Determine the [x, y] coordinate at the center of the cell enclosing the given text.  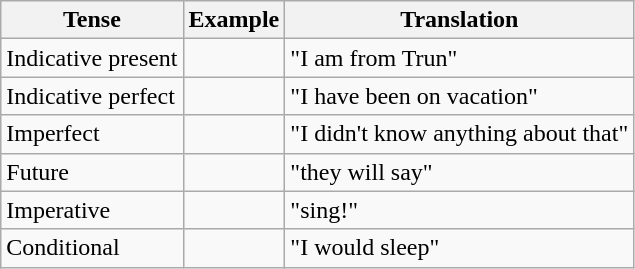
"I would sleep" [460, 248]
"they will say" [460, 172]
Indicative perfect [92, 96]
Imperfect [92, 134]
Tense [92, 20]
"sing!" [460, 210]
Imperative [92, 210]
Conditional [92, 248]
Future [92, 172]
"I am from Trun" [460, 58]
"I didn't know anything about that" [460, 134]
"I have been on vacation" [460, 96]
Example [234, 20]
Indicative present [92, 58]
Translation [460, 20]
